Extract the (x, y) coordinate from the center of the cell holding the provided text.  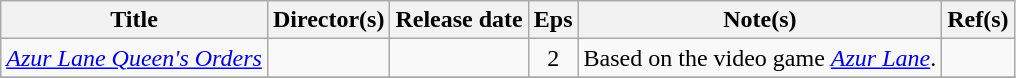
Based on the video game Azur Lane. (760, 58)
Title (134, 20)
Azur Lane Queen's Orders (134, 58)
Release date (459, 20)
Director(s) (328, 20)
2 (553, 58)
Ref(s) (978, 20)
Eps (553, 20)
Note(s) (760, 20)
